Output the (X, Y) coordinate of the center of the cell containing the given text.  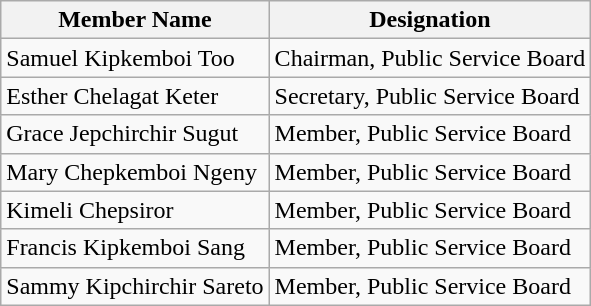
Secretary, Public Service Board (430, 96)
Member Name (135, 20)
Sammy Kipchirchir Sareto (135, 286)
Francis Kipkemboi Sang (135, 248)
Grace Jepchirchir Sugut (135, 134)
Designation (430, 20)
Kimeli Chepsiror (135, 210)
Esther Chelagat Keter (135, 96)
Samuel Kipkemboi Too (135, 58)
Mary Chepkemboi Ngeny (135, 172)
Chairman, Public Service Board (430, 58)
